Capture the cell that displays the provided text and extract its [x, y] central coordinate. 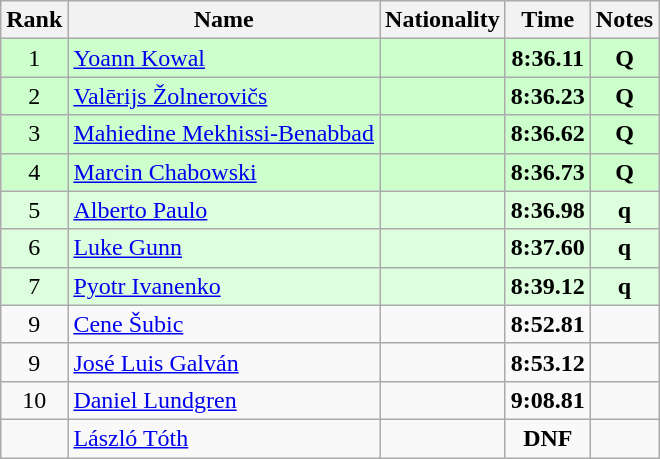
Valērijs Žolnerovičs [224, 96]
Name [224, 20]
Daniel Lundgren [224, 400]
DNF [548, 438]
8:36.98 [548, 210]
8:52.81 [548, 324]
Time [548, 20]
8:36.62 [548, 134]
8:37.60 [548, 248]
1 [34, 58]
László Tóth [224, 438]
Mahiedine Mekhissi-Benabbad [224, 134]
Notes [624, 20]
8:36.11 [548, 58]
9:08.81 [548, 400]
Yoann Kowal [224, 58]
Alberto Paulo [224, 210]
Marcin Chabowski [224, 172]
8:36.73 [548, 172]
2 [34, 96]
6 [34, 248]
8:36.23 [548, 96]
5 [34, 210]
Rank [34, 20]
4 [34, 172]
7 [34, 286]
José Luis Galván [224, 362]
10 [34, 400]
Nationality [443, 20]
Cene Šubic [224, 324]
Pyotr Ivanenko [224, 286]
8:39.12 [548, 286]
3 [34, 134]
8:53.12 [548, 362]
Luke Gunn [224, 248]
